Find where the given text appears and provide that cell's center as [x, y] coordinate. 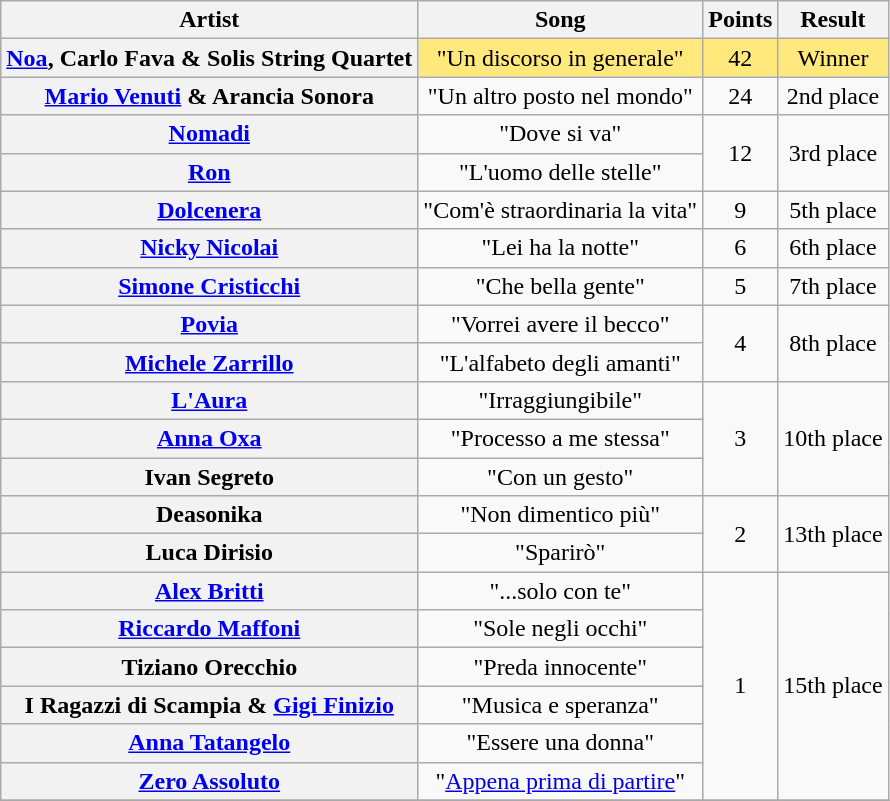
3rd place [833, 153]
Simone Cristicchi [210, 286]
Result [833, 20]
Alex Britti [210, 591]
"Sparirò" [560, 553]
Tiziano Orecchio [210, 667]
9 [740, 210]
Povia [210, 324]
Michele Zarrillo [210, 362]
Anna Oxa [210, 438]
6 [740, 248]
"Dove si va" [560, 134]
Ron [210, 172]
Points [740, 20]
Riccardo Maffoni [210, 629]
"Lei ha la notte" [560, 248]
"...solo con te" [560, 591]
I Ragazzi di Scampia & Gigi Finizio [210, 705]
Song [560, 20]
Winner [833, 58]
"Preda innocente" [560, 667]
"Com'è straordinaria la vita" [560, 210]
2 [740, 534]
"L'alfabeto degli amanti" [560, 362]
Artist [210, 20]
5th place [833, 210]
Zero Assoluto [210, 781]
Dolcenera [210, 210]
"Un discorso in generale" [560, 58]
5 [740, 286]
Noa, Carlo Fava & Solis String Quartet [210, 58]
"Essere una donna" [560, 743]
"Non dimentico più" [560, 515]
"Appena prima di partire" [560, 781]
2nd place [833, 96]
1 [740, 686]
6th place [833, 248]
"Un altro posto nel mondo" [560, 96]
Mario Venuti & Arancia Sonora [210, 96]
Ivan Segreto [210, 477]
Luca Dirisio [210, 553]
8th place [833, 343]
10th place [833, 438]
"Con un gesto" [560, 477]
Anna Tatangelo [210, 743]
"Vorrei avere il becco" [560, 324]
15th place [833, 686]
12 [740, 153]
42 [740, 58]
"Musica e speranza" [560, 705]
3 [740, 438]
"L'uomo delle stelle" [560, 172]
L'Aura [210, 400]
13th place [833, 534]
Nomadi [210, 134]
"Che bella gente" [560, 286]
7th place [833, 286]
Nicky Nicolai [210, 248]
"Irraggiungibile" [560, 400]
4 [740, 343]
"Sole negli occhi" [560, 629]
Deasonika [210, 515]
"Processo a me stessa" [560, 438]
24 [740, 96]
